Return [X, Y] of the center of cell containing provided text 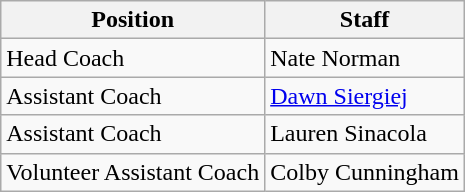
Position [133, 20]
Staff [365, 20]
Nate Norman [365, 58]
Lauren Sinacola [365, 134]
Volunteer Assistant Coach [133, 172]
Dawn Siergiej [365, 96]
Colby Cunningham [365, 172]
Head Coach [133, 58]
